Return the [X, Y] coordinate for the center point of the cell that contains the specified text.  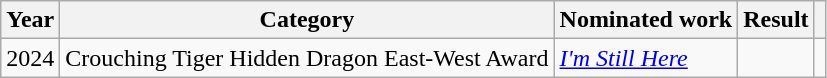
Nominated work [646, 20]
Result [776, 20]
I'm Still Here [646, 58]
Crouching Tiger Hidden Dragon East-West Award [307, 58]
2024 [30, 58]
Category [307, 20]
Year [30, 20]
